Scan for the cell matching the given text and deliver its (x, y) coordinate at center. 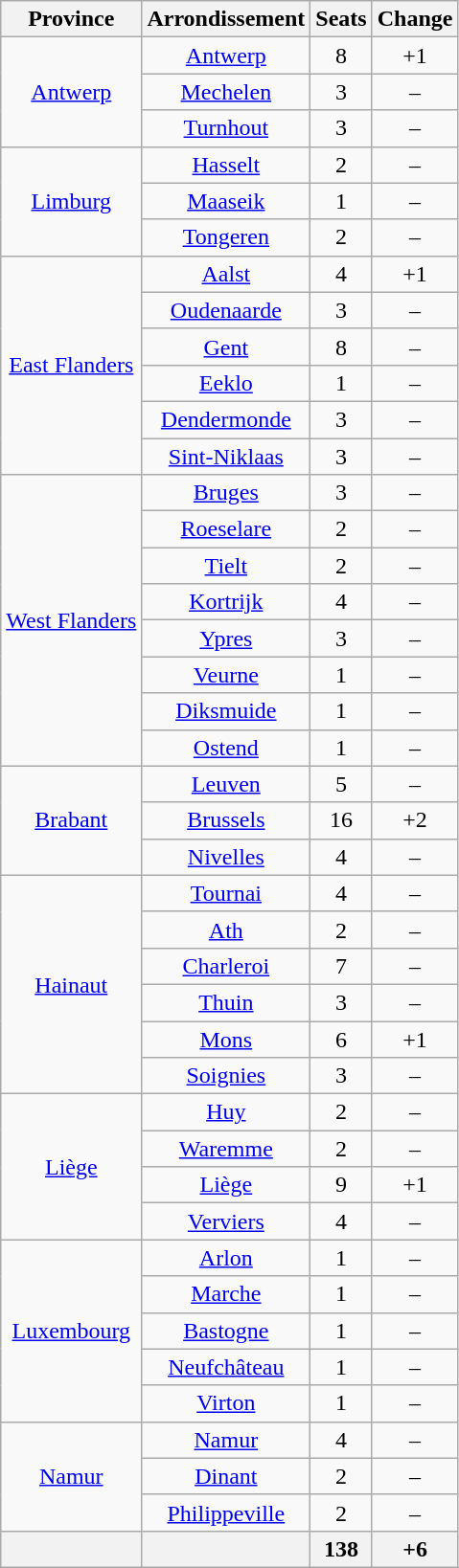
9 (341, 1185)
Neufchâteau (226, 1367)
Soignies (226, 1076)
Change (415, 19)
Aalst (226, 274)
Dinant (226, 1476)
Charleroi (226, 966)
+2 (415, 820)
Limburg (71, 201)
Veurne (226, 675)
Thuin (226, 1002)
Ypres (226, 638)
Oudenaarde (226, 310)
Arlon (226, 1258)
Tielt (226, 566)
7 (341, 966)
Brussels (226, 820)
Ath (226, 930)
Dendermonde (226, 419)
Maaseik (226, 201)
Sint-Niklaas (226, 457)
Ostend (226, 748)
Hainaut (71, 984)
Hasselt (226, 165)
Mechelen (226, 92)
Eeklo (226, 383)
Seats (341, 19)
East Flanders (71, 365)
Brabant (71, 820)
Roeselare (226, 529)
Gent (226, 347)
Marche (226, 1294)
5 (341, 784)
West Flanders (71, 620)
Nivelles (226, 857)
Mons (226, 1039)
Leuven (226, 784)
Virton (226, 1403)
Luxembourg (71, 1331)
16 (341, 820)
Tongeren (226, 237)
Philippeville (226, 1512)
Turnhout (226, 128)
138 (341, 1549)
+6 (415, 1549)
Tournai (226, 893)
Bastogne (226, 1331)
Diksmuide (226, 711)
Province (71, 19)
6 (341, 1039)
Bruges (226, 493)
Huy (226, 1112)
Kortrijk (226, 602)
Arrondissement (226, 19)
Verviers (226, 1221)
Waremme (226, 1149)
